Locate the cell with the specified text and output its (X, Y) center coordinate. 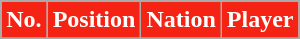
Player (260, 20)
Position (94, 20)
Nation (181, 20)
No. (24, 20)
